Scan for the cell matching the given text and deliver its (X, Y) coordinate at center. 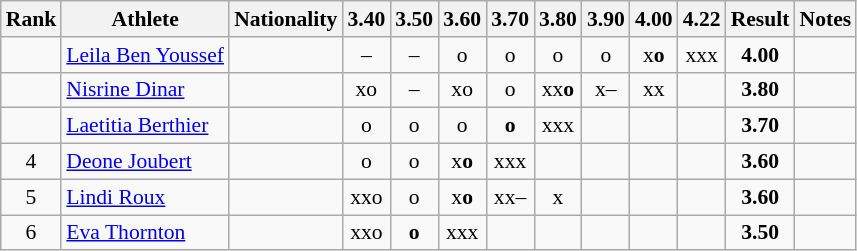
Nationality (286, 19)
Leila Ben Youssef (145, 55)
Rank (32, 19)
Notes (826, 19)
x– (606, 90)
Lindi Roux (145, 197)
Deone Joubert (145, 162)
Result (760, 19)
5 (32, 197)
Nisrine Dinar (145, 90)
3.40 (366, 19)
Athlete (145, 19)
Eva Thornton (145, 233)
Laetitia Berthier (145, 126)
xx– (510, 197)
4 (32, 162)
xx (654, 90)
6 (32, 233)
3.90 (606, 19)
4.22 (702, 19)
x (558, 197)
